Provide the [x, y] coordinate of the cell's center where the given text is located.  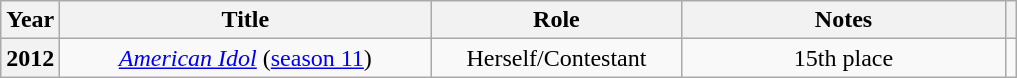
Notes [844, 20]
15th place [844, 58]
2012 [30, 58]
Title [246, 20]
American Idol (season 11) [246, 58]
Year [30, 20]
Herself/Contestant [556, 58]
Role [556, 20]
